Find where the given text appears and provide that cell's center as (x, y) coordinate. 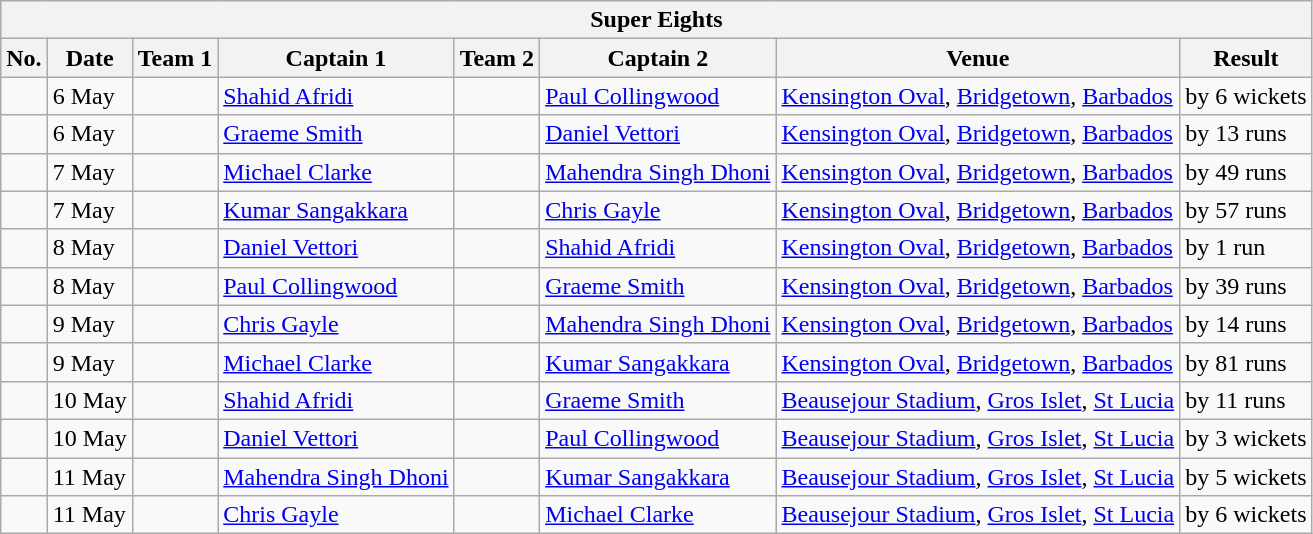
No. (24, 58)
Super Eights (656, 20)
Result (1246, 58)
by 1 run (1246, 248)
Team 2 (497, 58)
Venue (978, 58)
by 39 runs (1246, 286)
by 57 runs (1246, 210)
Captain 1 (336, 58)
Captain 2 (658, 58)
Team 1 (175, 58)
by 3 wickets (1246, 438)
by 13 runs (1246, 134)
by 14 runs (1246, 324)
by 81 runs (1246, 362)
by 11 runs (1246, 400)
by 5 wickets (1246, 477)
Date (90, 58)
by 49 runs (1246, 172)
